Capture the cell that displays the provided text and extract its [x, y] central coordinate. 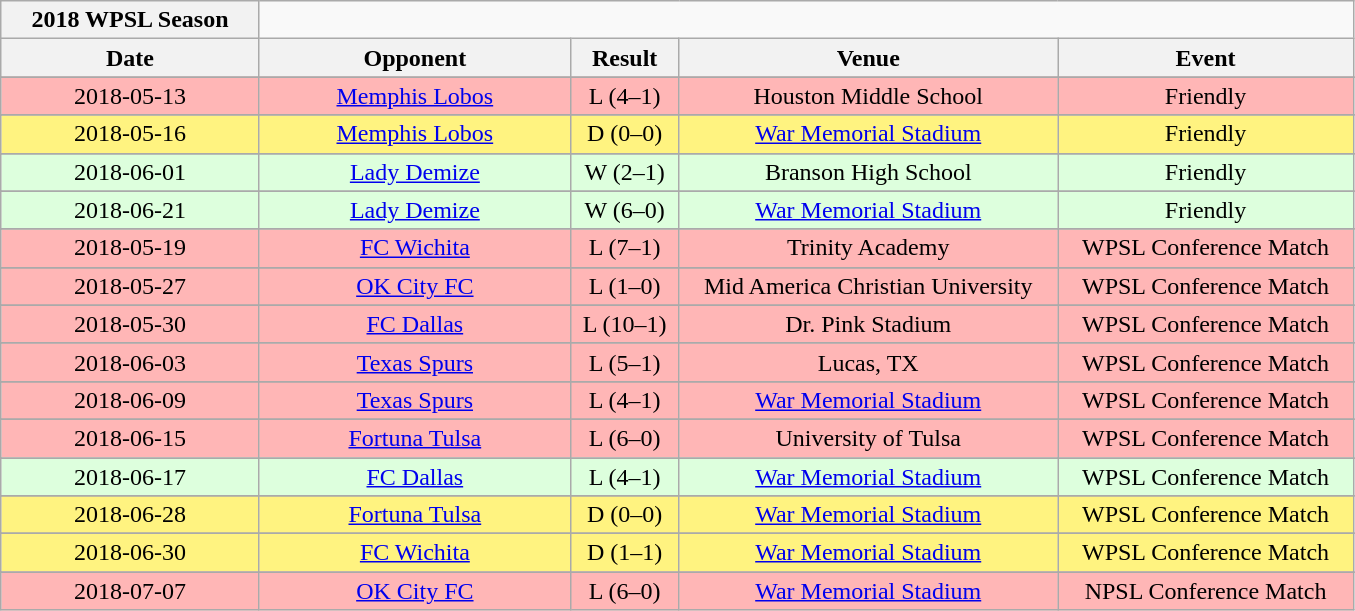
2018-05-19 [130, 248]
2018-06-21 [130, 210]
W (2–1) [624, 172]
2018 WPSL Season [130, 20]
2018-06-28 [130, 515]
University of Tulsa [868, 438]
2018-05-30 [130, 324]
Trinity Academy [868, 248]
Event [1206, 58]
Venue [868, 58]
NPSL Conference Match [1206, 591]
2018-05-13 [130, 96]
Houston Middle School [868, 96]
Lucas, TX [868, 362]
2018-05-27 [130, 286]
2018-06-03 [130, 362]
D (1–1) [624, 553]
2018-07-07 [130, 591]
Mid America Christian University [868, 286]
W (6–0) [624, 210]
2018-06-17 [130, 477]
Date [130, 58]
2018-06-09 [130, 400]
L (10–1) [624, 324]
Opponent [414, 58]
Branson High School [868, 172]
Result [624, 58]
2018-05-16 [130, 134]
L (7–1) [624, 248]
2018-06-30 [130, 553]
2018-06-15 [130, 438]
Dr. Pink Stadium [868, 324]
L (1–0) [624, 286]
2018-06-01 [130, 172]
L (5–1) [624, 362]
